Determine the (x, y) coordinate at the center of the cell enclosing the given text.  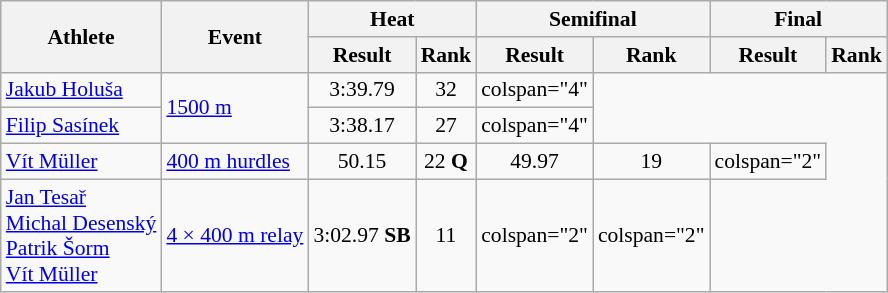
Athlete (82, 36)
27 (446, 126)
Jan TesařMichal DesenskýPatrik ŠormVít Müller (82, 235)
49.97 (534, 162)
Event (234, 36)
22 Q (446, 162)
Final (798, 19)
32 (446, 90)
1500 m (234, 108)
50.15 (362, 162)
3:38.17 (362, 126)
3:39.79 (362, 90)
Jakub Holuša (82, 90)
Heat (392, 19)
Semifinal (592, 19)
Filip Sasínek (82, 126)
Vít Müller (82, 162)
19 (652, 162)
11 (446, 235)
400 m hurdles (234, 162)
3:02.97 SB (362, 235)
4 × 400 m relay (234, 235)
